Scan for the cell matching the given text and deliver its (X, Y) coordinate at center. 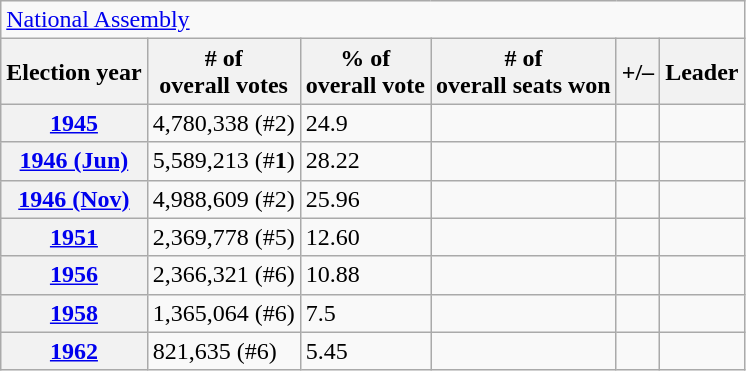
12.60 (365, 237)
1946 (Nov) (74, 199)
1,365,064 (#6) (224, 313)
1956 (74, 275)
1945 (74, 123)
+/– (638, 72)
7.5 (365, 313)
1951 (74, 237)
Leader (702, 72)
# ofoverall votes (224, 72)
# ofoverall seats won (524, 72)
5.45 (365, 351)
4,988,609 (#2) (224, 199)
4,780,338 (#2) (224, 123)
28.22 (365, 161)
1958 (74, 313)
Election year (74, 72)
2,366,321 (#6) (224, 275)
25.96 (365, 199)
2,369,778 (#5) (224, 237)
821,635 (#6) (224, 351)
24.9 (365, 123)
% ofoverall vote (365, 72)
10.88 (365, 275)
National Assembly (372, 20)
5,589,213 (#1) (224, 161)
1962 (74, 351)
1946 (Jun) (74, 161)
